Return the (x, y) coordinate for the center point of the cell that contains the specified text.  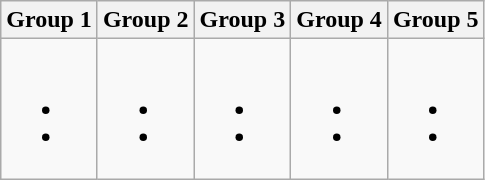
Group 1 (50, 20)
Group 5 (436, 20)
Group 2 (146, 20)
Group 3 (242, 20)
Group 4 (340, 20)
